Locate the cell with the specified text and output its (X, Y) center coordinate. 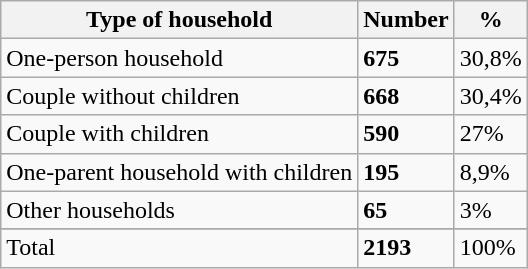
27% (490, 134)
Couple without children (180, 96)
195 (406, 172)
Type of household (180, 20)
One-parent household with children (180, 172)
One-person household (180, 58)
668 (406, 96)
30,8% (490, 58)
65 (406, 210)
Total (180, 248)
Other households (180, 210)
100% (490, 248)
675 (406, 58)
2193 (406, 248)
8,9% (490, 172)
Number (406, 20)
3% (490, 210)
Couple with children (180, 134)
30,4% (490, 96)
% (490, 20)
590 (406, 134)
